Find where the given text appears and provide that cell's center as (X, Y) coordinate. 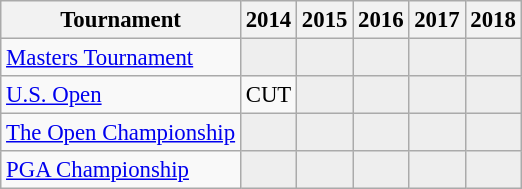
2017 (437, 20)
CUT (268, 95)
U.S. Open (121, 95)
Masters Tournament (121, 58)
The Open Championship (121, 133)
2018 (493, 20)
2014 (268, 20)
2016 (381, 20)
PGA Championship (121, 170)
2015 (325, 20)
Tournament (121, 20)
